Extract the (x, y) coordinate from the center of the cell holding the provided text.  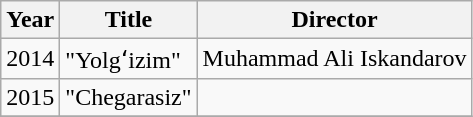
"Yolgʻizim" (128, 59)
2015 (30, 97)
Director (334, 20)
2014 (30, 59)
Year (30, 20)
Title (128, 20)
Muhammad Ali Iskandarov (334, 59)
"Chegarasiz" (128, 97)
